Return (X, Y) of the center of cell containing provided text 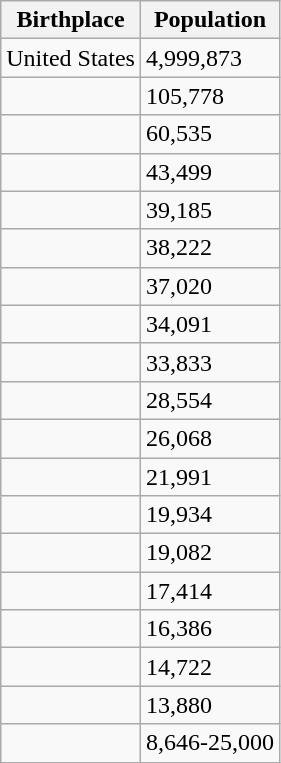
39,185 (210, 210)
19,934 (210, 515)
43,499 (210, 172)
14,722 (210, 667)
United States (71, 58)
Population (210, 20)
Birthplace (71, 20)
28,554 (210, 400)
8,646-25,000 (210, 743)
4,999,873 (210, 58)
26,068 (210, 438)
38,222 (210, 248)
34,091 (210, 324)
17,414 (210, 591)
37,020 (210, 286)
105,778 (210, 96)
60,535 (210, 134)
33,833 (210, 362)
19,082 (210, 553)
16,386 (210, 629)
21,991 (210, 477)
13,880 (210, 705)
